Search for the cell housing the specified text and yield its (x, y) center coordinate. 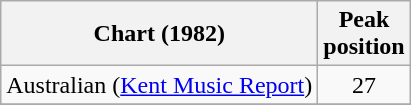
Australian (Kent Music Report) (160, 85)
Chart (1982) (160, 34)
Peakposition (364, 34)
27 (364, 85)
